Identify which cell holds the provided text, then report its [x, y] central coordinate. 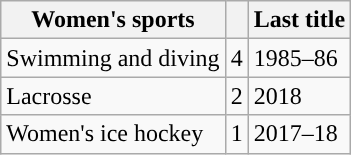
2017–18 [299, 134]
Women's sports [113, 20]
1 [236, 134]
2018 [299, 96]
Last title [299, 20]
1985–86 [299, 58]
Swimming and diving [113, 58]
Women's ice hockey [113, 134]
4 [236, 58]
2 [236, 96]
Lacrosse [113, 96]
